Identify which cell holds the provided text, then report its [x, y] central coordinate. 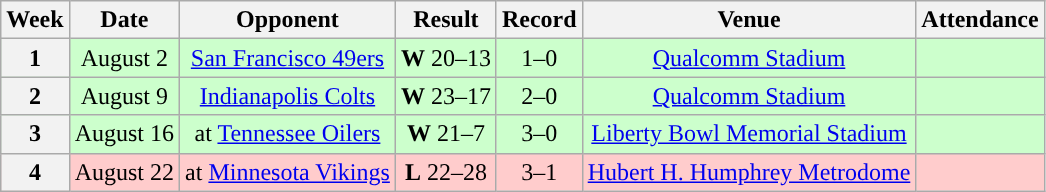
L 22–28 [446, 172]
August 9 [124, 96]
2–0 [539, 96]
Hubert H. Humphrey Metrodome [749, 172]
at Minnesota Vikings [288, 172]
Date [124, 20]
3–0 [539, 134]
3–1 [539, 172]
San Francisco 49ers [288, 58]
Record [539, 20]
August 2 [124, 58]
2 [35, 96]
Opponent [288, 20]
4 [35, 172]
Result [446, 20]
Indianapolis Colts [288, 96]
Attendance [980, 20]
at Tennessee Oilers [288, 134]
W 20–13 [446, 58]
3 [35, 134]
W 23–17 [446, 96]
August 16 [124, 134]
W 21–7 [446, 134]
August 22 [124, 172]
Venue [749, 20]
Liberty Bowl Memorial Stadium [749, 134]
1–0 [539, 58]
Week [35, 20]
1 [35, 58]
